Provide the (x, y) coordinate of the cell's center where the given text is located.  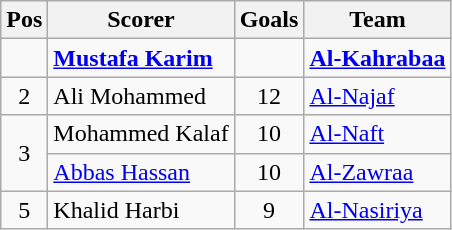
Mustafa Karim (141, 58)
Ali Mohammed (141, 96)
Pos (24, 20)
Al-Zawraa (378, 172)
Al-Kahrabaa (378, 58)
Khalid Harbi (141, 210)
12 (269, 96)
Team (378, 20)
2 (24, 96)
Abbas Hassan (141, 172)
5 (24, 210)
Mohammed Kalaf (141, 134)
Al-Najaf (378, 96)
Al-Nasiriya (378, 210)
3 (24, 153)
Goals (269, 20)
9 (269, 210)
Scorer (141, 20)
Al-Naft (378, 134)
